Scan for the cell matching the given text and deliver its (x, y) coordinate at center. 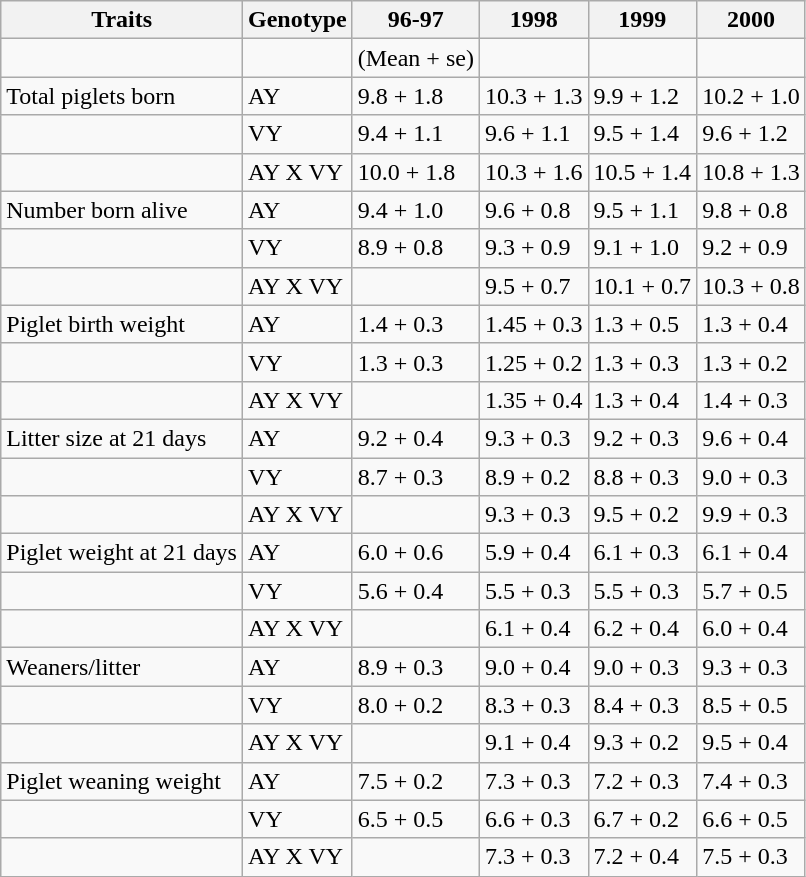
8.9 + 0.8 (416, 248)
1999 (642, 20)
Number born alive (122, 210)
9.6 + 1.2 (752, 134)
6.6 + 0.3 (534, 819)
10.0 + 1.8 (416, 172)
6.0 + 0.6 (416, 553)
9.8 + 0.8 (752, 210)
8.4 + 0.3 (642, 705)
10.1 + 0.7 (642, 286)
1998 (534, 20)
Genotype (297, 20)
9.4 + 1.1 (416, 134)
1.3 + 0.5 (642, 324)
10.3 + 1.6 (534, 172)
96-97 (416, 20)
8.9 + 0.3 (416, 667)
8.8 + 0.3 (642, 477)
9.5 + 0.7 (534, 286)
7.5 + 0.3 (752, 857)
9.5 + 0.2 (642, 515)
9.0 + 0.4 (534, 667)
Piglet birth weight (122, 324)
6.7 + 0.2 (642, 819)
10.2 + 1.0 (752, 96)
9.2 + 0.3 (642, 438)
5.9 + 0.4 (534, 553)
7.2 + 0.3 (642, 781)
6.5 + 0.5 (416, 819)
6.2 + 0.4 (642, 629)
9.2 + 0.4 (416, 438)
10.8 + 1.3 (752, 172)
6.6 + 0.5 (752, 819)
5.6 + 0.4 (416, 591)
9.2 + 0.9 (752, 248)
6.1 + 0.3 (642, 553)
Piglet weaning weight (122, 781)
8.9 + 0.2 (534, 477)
7.4 + 0.3 (752, 781)
8.5 + 0.5 (752, 705)
9.8 + 1.8 (416, 96)
9.5 + 0.4 (752, 743)
Litter size at 21 days (122, 438)
9.9 + 1.2 (642, 96)
1.3 + 0.2 (752, 362)
10.3 + 1.3 (534, 96)
9.3 + 0.9 (534, 248)
10.5 + 1.4 (642, 172)
9.6 + 0.4 (752, 438)
9.9 + 0.3 (752, 515)
1.45 + 0.3 (534, 324)
9.6 + 1.1 (534, 134)
(Mean + se) (416, 58)
Total piglets born (122, 96)
1.25 + 0.2 (534, 362)
9.3 + 0.2 (642, 743)
9.6 + 0.8 (534, 210)
7.2 + 0.4 (642, 857)
9.1 + 0.4 (534, 743)
Piglet weight at 21 days (122, 553)
Weaners/litter (122, 667)
9.5 + 1.1 (642, 210)
9.5 + 1.4 (642, 134)
7.5 + 0.2 (416, 781)
Traits (122, 20)
10.3 + 0.8 (752, 286)
8.3 + 0.3 (534, 705)
8.7 + 0.3 (416, 477)
6.0 + 0.4 (752, 629)
9.4 + 1.0 (416, 210)
5.7 + 0.5 (752, 591)
1.35 + 0.4 (534, 400)
9.1 + 1.0 (642, 248)
8.0 + 0.2 (416, 705)
2000 (752, 20)
